Identify which cell holds the provided text, then report its (X, Y) central coordinate. 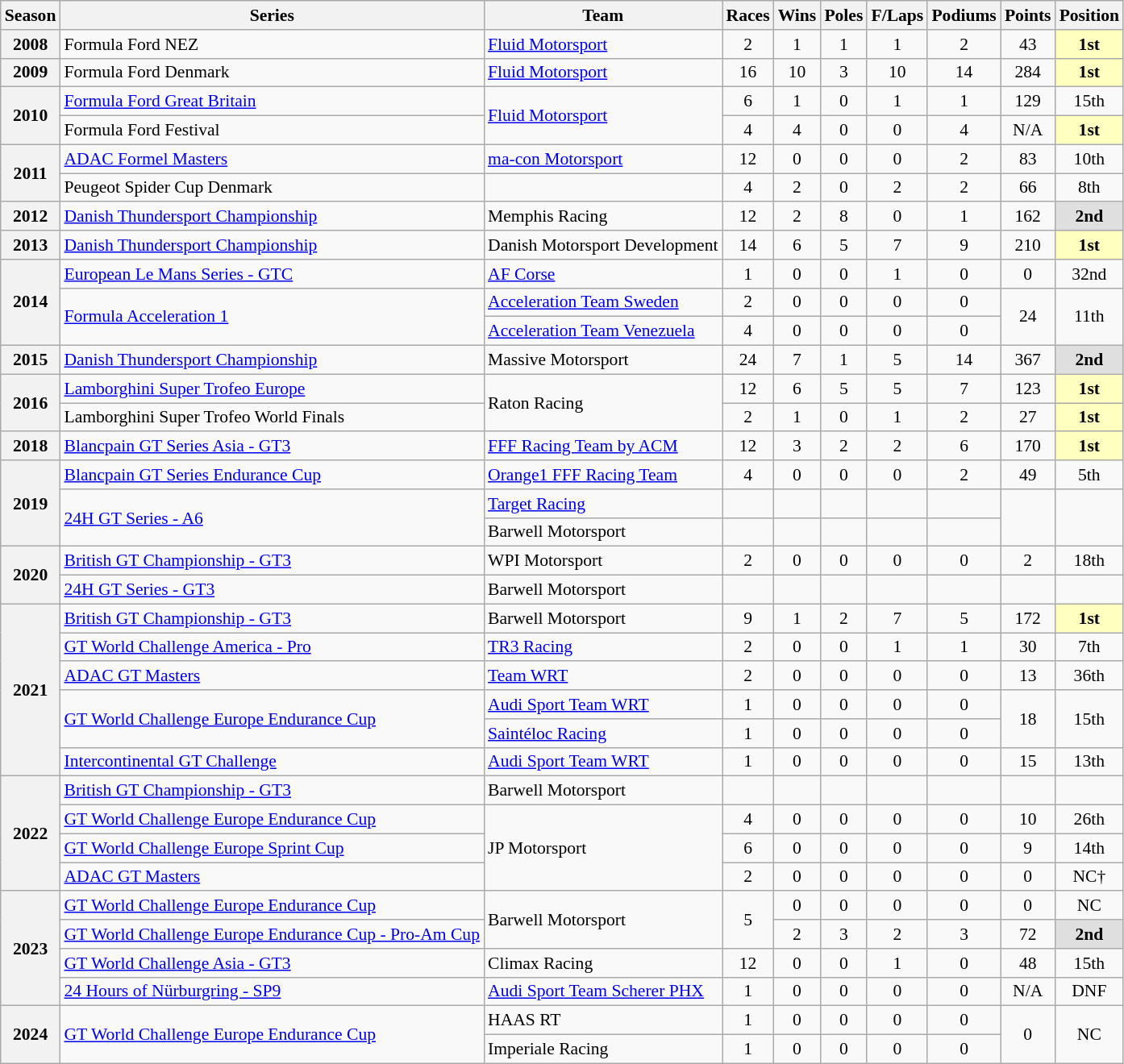
26th (1089, 820)
16 (748, 73)
Massive Motorsport (603, 360)
2009 (31, 73)
24H GT Series - GT3 (272, 590)
2019 (31, 503)
ADAC Formel Masters (272, 159)
2024 (31, 1035)
GT World Challenge Europe Sprint Cup (272, 848)
Imperiale Racing (603, 1049)
Acceleration Team Venezuela (603, 331)
Target Racing (603, 504)
123 (1028, 389)
Audi Sport Team Scherer PHX (603, 991)
8th (1089, 188)
66 (1028, 188)
Races (748, 15)
24 Hours of Nürburgring - SP9 (272, 991)
15 (1028, 762)
Danish Motorsport Development (603, 245)
284 (1028, 73)
2021 (31, 690)
Poles (843, 15)
Team (603, 15)
2013 (31, 245)
27 (1028, 418)
Formula Ford NEZ (272, 44)
European Le Mans Series - GTC (272, 274)
Podiums (964, 15)
WPI Motorsport (603, 561)
2015 (31, 360)
Formula Acceleration 1 (272, 316)
367 (1028, 360)
Orange1 FFF Racing Team (603, 475)
2023 (31, 949)
Formula Ford Great Britain (272, 102)
5th (1089, 475)
2020 (31, 576)
Series (272, 15)
NC† (1089, 877)
10th (1089, 159)
TR3 Racing (603, 647)
2008 (31, 44)
2010 (31, 116)
Climax Racing (603, 963)
48 (1028, 963)
Intercontinental GT Challenge (272, 762)
GT World Challenge America - Pro (272, 647)
36th (1089, 676)
HAAS RT (603, 1020)
210 (1028, 245)
7th (1089, 647)
Acceleration Team Sweden (603, 302)
FFF Racing Team by ACM (603, 447)
Team WRT (603, 676)
18th (1089, 561)
2014 (31, 303)
172 (1028, 618)
Wins (797, 15)
2011 (31, 172)
2018 (31, 447)
Points (1028, 15)
Blancpain GT Series Endurance Cup (272, 475)
Saintéloc Racing (603, 734)
Peugeot Spider Cup Denmark (272, 188)
43 (1028, 44)
13 (1028, 676)
30 (1028, 647)
GT World Challenge Asia - GT3 (272, 963)
2022 (31, 833)
14th (1089, 848)
Lamborghini Super Trofeo Europe (272, 389)
Formula Ford Festival (272, 131)
Season (31, 15)
ma-con Motorsport (603, 159)
JP Motorsport (603, 848)
Blancpain GT Series Asia - GT3 (272, 447)
Position (1089, 15)
2012 (31, 217)
83 (1028, 159)
49 (1028, 475)
Lamborghini Super Trofeo World Finals (272, 418)
18 (1028, 719)
170 (1028, 447)
24H GT Series - A6 (272, 517)
Formula Ford Denmark (272, 73)
13th (1089, 762)
F/Laps (897, 15)
DNF (1089, 991)
11th (1089, 316)
72 (1028, 934)
Memphis Racing (603, 217)
GT World Challenge Europe Endurance Cup - Pro-Am Cup (272, 934)
8 (843, 217)
32nd (1089, 274)
129 (1028, 102)
162 (1028, 217)
2016 (31, 403)
AF Corse (603, 274)
Raton Racing (603, 403)
